From the cell containing the given text, extract its center point as (X, Y) coordinate. 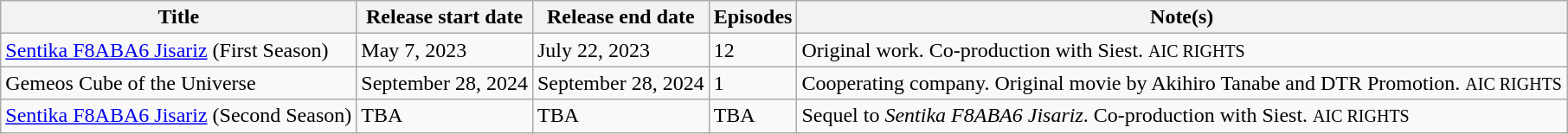
1 (753, 83)
Sequel to Sentika F8ABA6 Jisariz. Co-production with Siest. AIC RIGHTS (1182, 116)
Note(s) (1182, 17)
May 7, 2023 (445, 50)
Title (178, 17)
Sentika F8ABA6 Jisariz (Second Season) (178, 116)
Original work. Co-production with Siest. AIC RIGHTS (1182, 50)
Cooperating company. Original movie by Akihiro Tanabe and DTR Promotion. AIC RIGHTS (1182, 83)
Release end date (620, 17)
Release start date (445, 17)
July 22, 2023 (620, 50)
Sentika F8ABA6 Jisariz (First Season) (178, 50)
12 (753, 50)
Gemeos Cube of the Universe (178, 83)
Episodes (753, 17)
